Determine the (X, Y) coordinate at the center of the cell enclosing the given text.  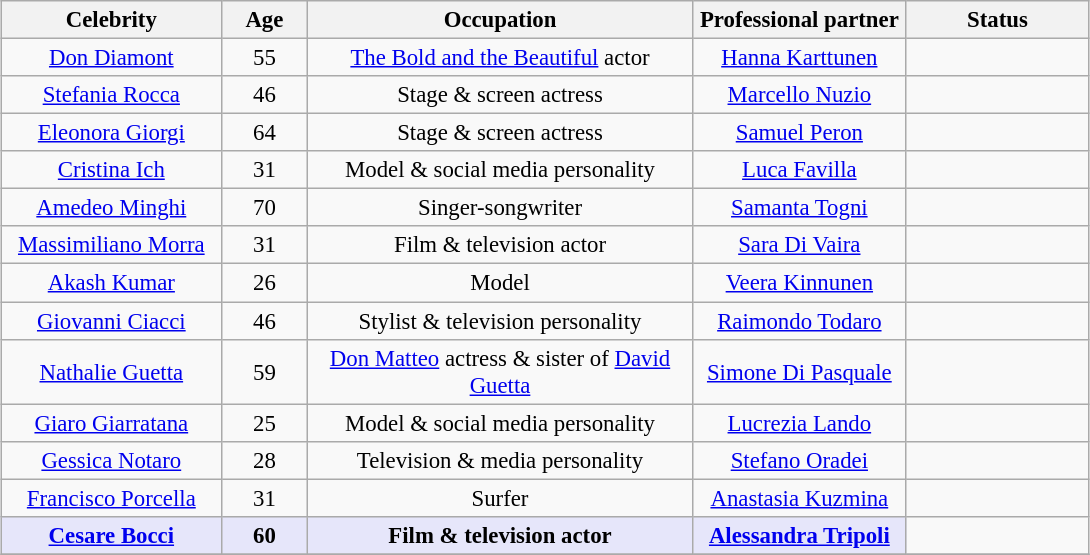
60 (265, 535)
Sara Di Vaira (800, 245)
25 (265, 423)
Akash Kumar (112, 283)
Professional partner (800, 20)
Gessica Notaro (112, 460)
Samuel Peron (800, 133)
64 (265, 133)
Occupation (500, 20)
Raimondo Todaro (800, 321)
Massimiliano Morra (112, 245)
Stefano Oradei (800, 460)
Giaro Giarratana (112, 423)
Don Matteo actress & sister of David Guetta (500, 372)
Singer-songwriter (500, 208)
Celebrity (112, 20)
59 (265, 372)
28 (265, 460)
Status (998, 20)
Eleonora Giorgi (112, 133)
Nathalie Guetta (112, 372)
70 (265, 208)
26 (265, 283)
The Bold and the Beautiful actor (500, 57)
Veera Kinnunen (800, 283)
Amedeo Minghi (112, 208)
Cristina Ich (112, 170)
Stylist & television personality (500, 321)
Age (265, 20)
Model (500, 283)
55 (265, 57)
Anastasia Kuzmina (800, 498)
Alessandra Tripoli (800, 535)
Samanta Togni (800, 208)
Lucrezia Lando (800, 423)
Simone Di Pasquale (800, 372)
Television & media personality (500, 460)
Cesare Bocci (112, 535)
Stefania Rocca (112, 95)
Luca Favilla (800, 170)
Marcello Nuzio (800, 95)
Surfer (500, 498)
Giovanni Ciacci (112, 321)
Hanna Karttunen (800, 57)
Francisco Porcella (112, 498)
Don Diamont (112, 57)
